Provide the (x, y) coordinate of the cell's center where the given text is located.  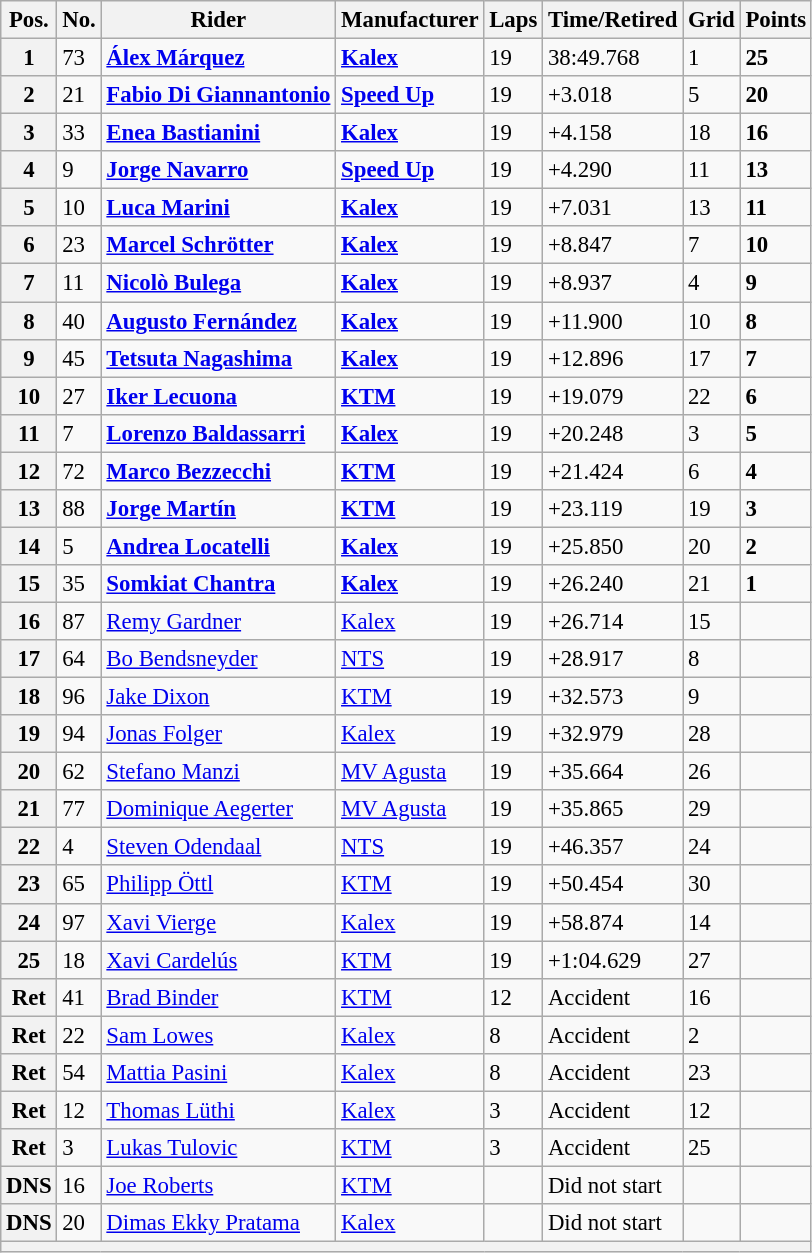
Álex Márquez (218, 58)
Time/Retired (613, 20)
Luca Marini (218, 208)
40 (79, 321)
+3.018 (613, 95)
+23.119 (613, 509)
+4.158 (613, 133)
77 (79, 809)
Grid (712, 20)
+7.031 (613, 208)
Somkiat Chantra (218, 584)
+20.248 (613, 433)
Marcel Schrötter (218, 245)
41 (79, 997)
29 (712, 809)
+32.573 (613, 697)
Laps (514, 20)
94 (79, 734)
Augusto Fernández (218, 321)
Bo Bendsneyder (218, 659)
Points (776, 20)
Steven Odendaal (218, 847)
+28.917 (613, 659)
88 (79, 509)
+26.240 (613, 584)
96 (79, 697)
Manufacturer (410, 20)
Rider (218, 20)
Thomas Lüthi (218, 1110)
73 (79, 58)
Jake Dixon (218, 697)
45 (79, 358)
28 (712, 734)
Mattia Pasini (218, 1073)
Tetsuta Nagashima (218, 358)
72 (79, 471)
Andrea Locatelli (218, 546)
+35.865 (613, 809)
87 (79, 621)
Jonas Folger (218, 734)
Xavi Vierge (218, 922)
+8.847 (613, 245)
38:49.768 (613, 58)
Marco Bezzecchi (218, 471)
+19.079 (613, 396)
Sam Lowes (218, 1035)
+21.424 (613, 471)
Jorge Navarro (218, 170)
Nicolò Bulega (218, 283)
33 (79, 133)
+35.664 (613, 772)
+58.874 (613, 922)
+1:04.629 (613, 960)
+4.290 (613, 170)
Iker Lecuona (218, 396)
+26.714 (613, 621)
Pos. (29, 20)
Dimas Ekky Pratama (218, 1223)
54 (79, 1073)
62 (79, 772)
65 (79, 885)
Dominique Aegerter (218, 809)
97 (79, 922)
Remy Gardner (218, 621)
+32.979 (613, 734)
Xavi Cardelús (218, 960)
64 (79, 659)
Stefano Manzi (218, 772)
Philipp Öttl (218, 885)
Lukas Tulovic (218, 1148)
No. (79, 20)
Brad Binder (218, 997)
30 (712, 885)
+8.937 (613, 283)
+11.900 (613, 321)
Enea Bastianini (218, 133)
Jorge Martín (218, 509)
Fabio Di Giannantonio (218, 95)
35 (79, 584)
Joe Roberts (218, 1185)
+25.850 (613, 546)
Lorenzo Baldassarri (218, 433)
+50.454 (613, 885)
+46.357 (613, 847)
+12.896 (613, 358)
26 (712, 772)
